Extract the (X, Y) coordinate from the center of the cell holding the provided text.  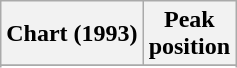
Peakposition (189, 34)
Chart (1993) (72, 34)
